Provide the [x, y] coordinate of the cell's center where the given text is located.  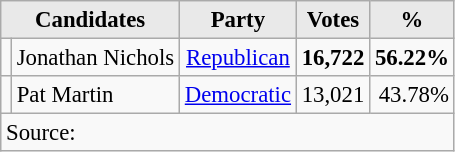
Candidates [90, 20]
16,722 [332, 58]
Republican [238, 58]
Democratic [238, 95]
13,021 [332, 95]
% [412, 20]
Jonathan Nichols [95, 58]
43.78% [412, 95]
Source: [228, 133]
Party [238, 20]
56.22% [412, 58]
Pat Martin [95, 95]
Votes [332, 20]
